Capture the cell that displays the provided text and extract its [x, y] central coordinate. 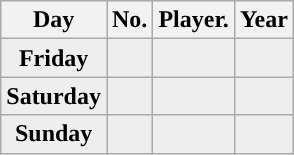
Player. [194, 20]
Day [54, 20]
Friday [54, 58]
Sunday [54, 134]
No. [129, 20]
Saturday [54, 96]
Year [264, 20]
